Detect which cell encompasses the target text, then output its [x, y] center coordinate. 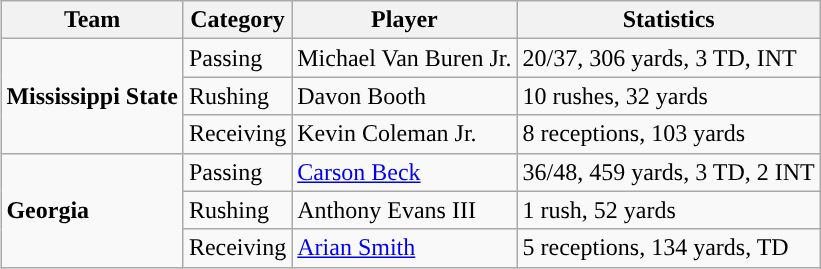
Carson Beck [404, 172]
1 rush, 52 yards [668, 210]
Team [92, 20]
8 receptions, 103 yards [668, 134]
10 rushes, 32 yards [668, 96]
20/37, 306 yards, 3 TD, INT [668, 58]
5 receptions, 134 yards, TD [668, 248]
36/48, 459 yards, 3 TD, 2 INT [668, 172]
Georgia [92, 210]
Kevin Coleman Jr. [404, 134]
Michael Van Buren Jr. [404, 58]
Statistics [668, 20]
Player [404, 20]
Mississippi State [92, 96]
Anthony Evans III [404, 210]
Davon Booth [404, 96]
Arian Smith [404, 248]
Category [237, 20]
